Find where the given text appears and provide that cell's center as (x, y) coordinate. 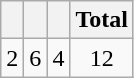
Total (102, 20)
6 (36, 58)
2 (12, 58)
12 (102, 58)
4 (58, 58)
